Pinpoint the cell where the given text exists, returning its (x, y) midpoint coordinate. 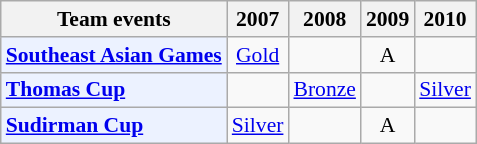
Southeast Asian Games (114, 55)
Gold (258, 55)
2009 (388, 19)
Bronze (324, 90)
Thomas Cup (114, 90)
2010 (445, 19)
Team events (114, 19)
2008 (324, 19)
2007 (258, 19)
Sudirman Cup (114, 126)
